Search for the cell housing the specified text and yield its [X, Y] center coordinate. 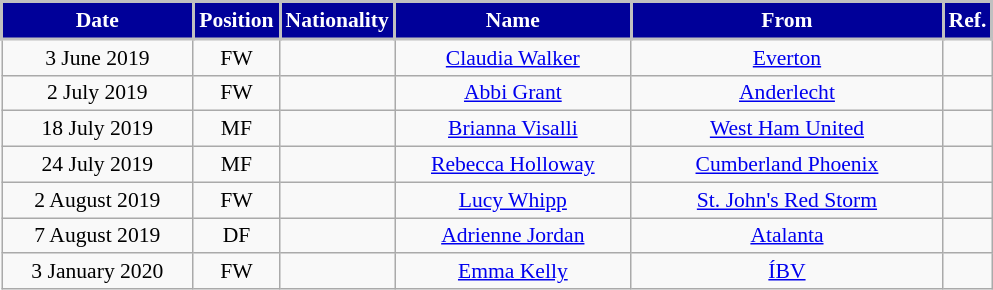
From [787, 20]
Name [514, 20]
3 January 2020 [98, 272]
24 July 2019 [98, 165]
7 August 2019 [98, 236]
Position [236, 20]
18 July 2019 [98, 129]
Cumberland Phoenix [787, 165]
Lucy Whipp [514, 200]
2 July 2019 [98, 93]
Atalanta [787, 236]
Ref. [968, 20]
Anderlecht [787, 93]
Rebecca Holloway [514, 165]
Brianna Visalli [514, 129]
Adrienne Jordan [514, 236]
ÍBV [787, 272]
Abbi Grant [514, 93]
Nationality [338, 20]
2 August 2019 [98, 200]
Date [98, 20]
Everton [787, 57]
3 June 2019 [98, 57]
West Ham United [787, 129]
Emma Kelly [514, 272]
St. John's Red Storm [787, 200]
DF [236, 236]
Claudia Walker [514, 57]
